From the cell containing the given text, extract its center point as (x, y) coordinate. 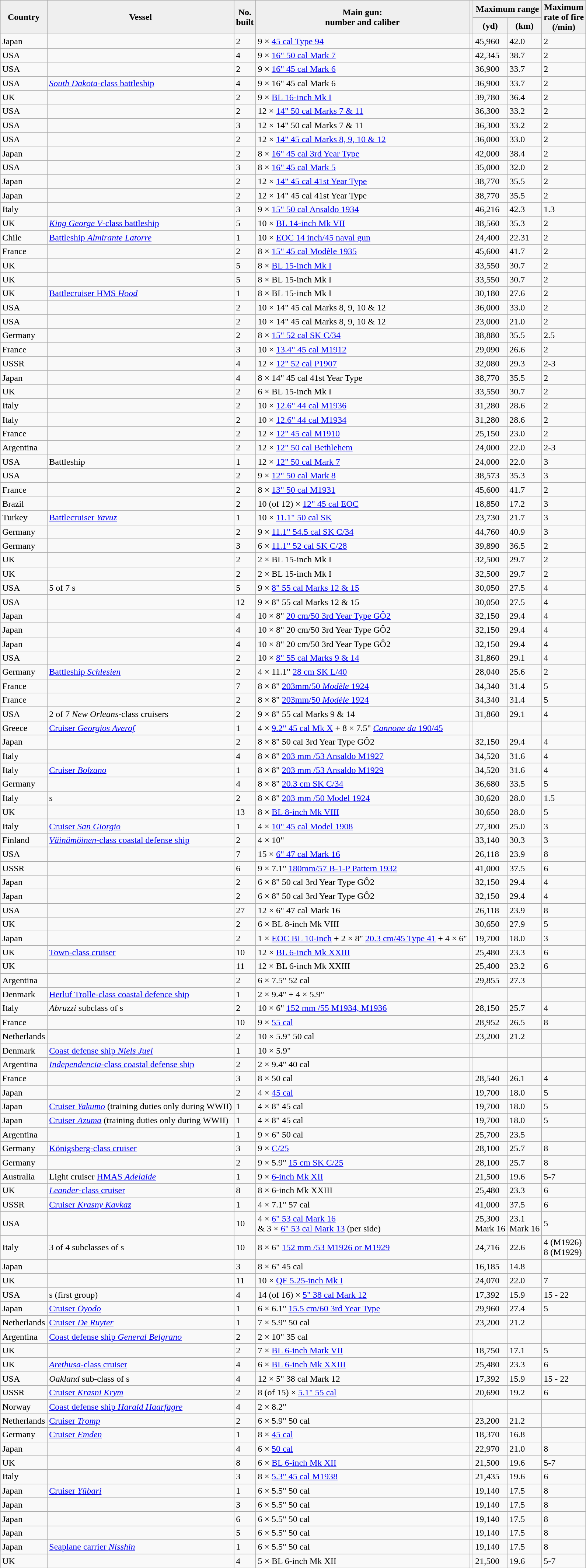
9 × 8" 55 cal Marks 9 & 14 (363, 714)
6 × 50 cal (363, 1449)
Cruiser San Giorgio (141, 826)
8 × 16" 45 cal 3rd Year Type (363, 153)
4 × 10" 45 cal Model 1908 (363, 826)
9 × C/25 (363, 1149)
10 × 12.6" 44 cal M1936 (363, 405)
10 × 8" 55 cal Marks 9 & 14 (363, 658)
12 × 12" 50 cal Bethlehem (363, 448)
1.3 (564, 210)
20,690 (490, 1393)
Town-class cruiser (141, 952)
5 × BL 6-inch Mk XII (363, 1561)
36.4 (525, 97)
Cruiser Azuma (training duties only during WWII) (141, 1121)
Cruiser Georgios Averof (141, 728)
Coast defense ship Niels Juel (141, 1050)
27 (245, 910)
12 × 12" 50 cal Mark 7 (363, 462)
10 × 12.6" 44 cal M1934 (363, 419)
Finland (24, 840)
Cruiser Ōyodo (141, 1308)
8 × 6-inch Mk XXIII (363, 1191)
Coast defense ship Harald Haarfagre (141, 1407)
26.1 (525, 1078)
18,850 (490, 504)
28,150 (490, 1008)
Battlecruiser HMS Hood (141, 293)
32.0 (525, 167)
Light cruiser HMAS Adelaide (141, 1177)
10 × 5.9" 50 cal (363, 1036)
Greece (24, 728)
17.2 (525, 504)
10 × 11.1" 50 cal SK (363, 518)
Chile (24, 238)
25,700 (490, 1135)
23.0 (525, 434)
(yd) (490, 26)
24,716 (490, 1248)
Cruiser Yakumo (training duties only during WWII) (141, 1107)
(km) (525, 26)
27,300 (490, 826)
8 × 8" 203 mm /50 Model 1924 (363, 798)
Cruiser Yūbari (141, 1491)
9 × 11.1" 54.5 cal SK C/34 (363, 532)
8 × 16" 45 cal Mark 5 (363, 167)
30,180 (490, 293)
10 × 13.4" 45 cal M1912 (363, 349)
27.4 (525, 1308)
Arethusa-class cruiser (141, 1365)
38,560 (490, 224)
27.3 (525, 980)
36,680 (490, 784)
17.1 (525, 1351)
8 × 6" 45 cal (363, 1266)
9 × 5.9" 15 cm SK C/25 (363, 1163)
28,040 (490, 672)
Abruzzi subclass of s (141, 1008)
8 × 6" 152 mm /53 M1926 or M1929 (363, 1248)
16.8 (525, 1435)
21.7 (525, 518)
2 × 9.4" + 4 × 5.9" (363, 994)
Cruiser Krasny Kavkaz (141, 1205)
22.31 (525, 238)
2 of 7 New Orleans-class cruisers (141, 714)
25,400 (490, 966)
12 × 14" 45 cal Marks 8, 9, 10 & 12 (363, 139)
Cruiser De Ruyter (141, 1322)
40.9 (525, 532)
Battleship (141, 462)
45,960 (490, 41)
10 × BL 14-inch Mk VII (363, 224)
29,960 (490, 1308)
Cruiser Emden (141, 1435)
38.7 (525, 55)
23.1Mark 16 (525, 1223)
10 × 6" 152 mm /55 M1934, M1936 (363, 1008)
12 (245, 602)
16,185 (490, 1266)
33.5 (525, 784)
23,730 (490, 518)
Australia (24, 1177)
25.6 (525, 672)
1 × EOC BL 10-inch + 2 × 8" 20.3 cm/45 Type 41 + 4 × 6" (363, 938)
6 × 7.5" 52 cal (363, 980)
10 (of 12) × 12" 45 cal EOC (363, 504)
Turkey (24, 518)
25,300Mark 16 (490, 1223)
29,090 (490, 349)
Leander-class cruiser (141, 1191)
9 × 45 cal Type 94 (363, 41)
6 × 6.1" 15.5 cm/60 3rd Year Type (363, 1308)
8 × 45 cal (363, 1435)
29.3 (525, 363)
2 × 9.4" 40 cal (363, 1064)
38,880 (490, 335)
8 × 8" 203 mm /53 Ansaldo M1927 (363, 756)
42.3 (525, 210)
6 × 5.9" 50 cal (363, 1421)
36.5 (525, 546)
8 × 5.3" 45 cal M1938 (363, 1477)
7 × 5.9" 50 cal (363, 1322)
9 × 15" 50 cal Ansaldo 1934 (363, 210)
24,400 (490, 238)
30,620 (490, 798)
Battleship Almirante Latorre (141, 238)
4 × 9.2" 45 cal Mk X + 8 × 7.5" Cannone da 190/45 (363, 728)
Battleship Schlesien (141, 672)
9 × 55 cal (363, 1022)
8 × 15" 45 cal Modèle 1935 (363, 252)
8 × 13" 50 cal M1931 (363, 490)
44,760 (490, 532)
3 of 4 subclasses of s (141, 1248)
Independencia-class coastal defense ship (141, 1064)
28,952 (490, 1022)
9 × 7.1" 180mm/57 B-1-P Pattern 1932 (363, 868)
8 × 8" 203 mm /53 Ansaldo M1929 (363, 770)
42.0 (525, 41)
13 (245, 812)
s (first group) (141, 1294)
4 (M1926) 8 (M1929) (564, 1248)
12 × 5" 38 cal Mark 12 (363, 1379)
9 × 12" 50 cal Mark 8 (363, 476)
27.6 (525, 293)
14.8 (525, 1266)
10 × QF 5.25-inch Mk I (363, 1280)
12 × 12" 45 cal M1910 (363, 434)
4 × 10" (363, 840)
Cruiser Tromp (141, 1421)
Norway (24, 1407)
Herluf Trolle-class coastal defence ship (141, 994)
8 × 50 cal (363, 1078)
Cruiser Krasni Krym (141, 1393)
Seaplane carrier Nisshin (141, 1547)
14 (of 16) × 5" 38 cal Mark 12 (363, 1294)
King George V-class battleship (141, 224)
6 × BL 6-inch Mk XII (363, 1463)
21,435 (490, 1477)
6 × BL 15-inch Mk I (363, 391)
No. built (245, 17)
Main gun: number and caliber (363, 17)
Maximum range (507, 9)
Battlecruiser Yavuz (141, 518)
42,000 (490, 153)
9 × 6" 50 cal (363, 1135)
23,000 (490, 321)
42,345 (490, 55)
25.0 (525, 826)
Brazil (24, 504)
4 × 6" 53 cal Mark 16& 3 × 6" 53 cal Mark 13 (per side) (363, 1223)
38.4 (525, 153)
Oakland sub-class of s (141, 1379)
Country (24, 17)
Maximumrate of fire (/min) (564, 17)
8 × 8" 20.3 cm SK C/34 (363, 784)
s (141, 798)
1.5 (564, 798)
12 × 12" 52 cal P1907 (363, 363)
27.9 (525, 924)
10 × 5.9" (363, 1050)
39,890 (490, 546)
6 × BL 6-inch Mk XXIII (363, 1365)
4 × 45 cal (363, 1093)
Königsberg-class cruiser (141, 1149)
5 of 7 s (141, 588)
22,970 (490, 1449)
18,750 (490, 1351)
24,070 (490, 1280)
8 (of 15) × 5.1" 55 cal (363, 1393)
23.2 (525, 966)
8 × 8" 50 cal 3rd Year Type GÔ2 (363, 742)
30.3 (525, 840)
19.2 (525, 1393)
6 × 11.1" 52 cal SK C/28 (363, 546)
23.5 (525, 1135)
46,216 (490, 210)
4 × 7.1" 57 cal (363, 1205)
12 × 6" 47 cal Mark 16 (363, 910)
9 × BL 16-inch Mk I (363, 97)
8 × 15" 52 cal SK C/34 (363, 335)
32,080 (490, 363)
29,855 (490, 980)
2.5 (564, 335)
8 × BL 8-inch Mk VIII (363, 812)
Coast defense ship General Belgrano (141, 1336)
Väinämöinen-class coastal defense ship (141, 840)
2 × 8.2" (363, 1407)
6 × BL 8-inch Mk VIII (363, 924)
39,780 (490, 97)
9 × 16" 50 cal Mark 7 (363, 55)
Vessel (141, 17)
7 × BL 6-inch Mark VII (363, 1351)
2 × 10" 35 cal (363, 1336)
10 × EOC 14 inch/45 naval gun (363, 238)
15 × 6" 47 cal Mark 16 (363, 854)
26.6 (525, 349)
9 × 6-inch Mk XII (363, 1177)
Cruiser Bolzano (141, 770)
35,000 (490, 167)
18,370 (490, 1435)
4 × 11.1" 28 cm SK L/40 (363, 672)
33,140 (490, 840)
22.6 (525, 1248)
26.5 (525, 1022)
South Dakota-class battleship (141, 83)
28,540 (490, 1078)
8 × 14" 45 cal 41st Year Type (363, 377)
38,573 (490, 476)
25,150 (490, 434)
